Identify which cell holds the provided text, then report its [x, y] central coordinate. 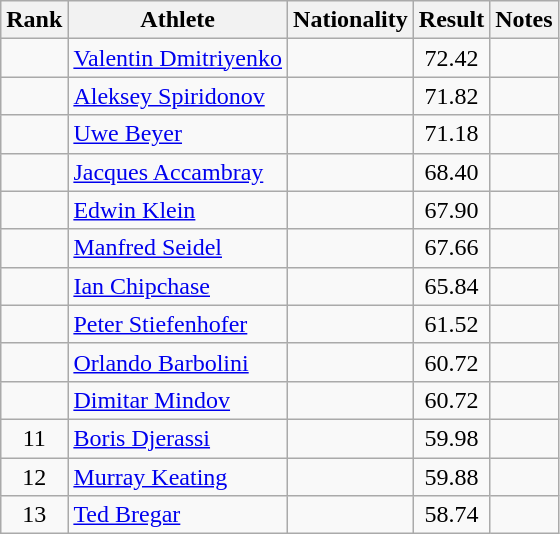
68.40 [451, 172]
Edwin Klein [178, 210]
Uwe Beyer [178, 134]
12 [34, 477]
58.74 [451, 515]
71.82 [451, 96]
Result [451, 20]
67.66 [451, 248]
65.84 [451, 286]
Boris Djerassi [178, 438]
71.18 [451, 134]
11 [34, 438]
Dimitar Mindov [178, 400]
Peter Stiefenhofer [178, 324]
Manfred Seidel [178, 248]
Aleksey Spiridonov [178, 96]
Orlando Barbolini [178, 362]
Athlete [178, 20]
67.90 [451, 210]
Valentin Dmitriyenko [178, 58]
Ian Chipchase [178, 286]
72.42 [451, 58]
Notes [524, 20]
59.98 [451, 438]
Ted Bregar [178, 515]
61.52 [451, 324]
Rank [34, 20]
Nationality [351, 20]
Jacques Accambray [178, 172]
59.88 [451, 477]
Murray Keating [178, 477]
13 [34, 515]
